Capture the cell that displays the provided text and extract its (X, Y) central coordinate. 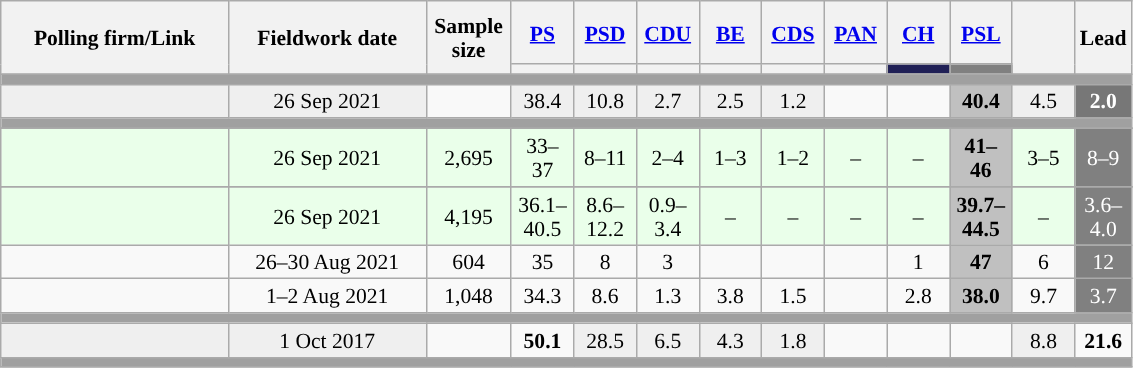
2.0 (1104, 101)
28.5 (606, 340)
33–37 (542, 158)
21.6 (1104, 340)
2.5 (730, 101)
0.9–3.4 (668, 216)
Fieldwork date (327, 38)
CDS (794, 32)
26–30 Aug 2021 (327, 262)
1.5 (794, 296)
41–46 (982, 158)
2–4 (668, 158)
34.3 (542, 296)
PS (542, 32)
1.8 (794, 340)
BE (730, 32)
PSL (982, 32)
Lead (1104, 38)
47 (982, 262)
6 (1044, 262)
PAN (856, 32)
CDU (668, 32)
2,695 (468, 158)
6.5 (668, 340)
3.6–4.0 (1104, 216)
PSD (606, 32)
Sample size (468, 38)
3.7 (1104, 296)
8 (606, 262)
4.3 (730, 340)
3.8 (730, 296)
36.1–40.5 (542, 216)
604 (468, 262)
4,195 (468, 216)
38.4 (542, 101)
2.8 (918, 296)
8.8 (1044, 340)
1 Oct 2017 (327, 340)
1.3 (668, 296)
1–2 (794, 158)
39.7–44.5 (982, 216)
4.5 (1044, 101)
1–3 (730, 158)
12 (1104, 262)
2.7 (668, 101)
8–9 (1104, 158)
8.6 (606, 296)
35 (542, 262)
Polling firm/Link (115, 38)
3–5 (1044, 158)
1 (918, 262)
1,048 (468, 296)
40.4 (982, 101)
3 (668, 262)
9.7 (1044, 296)
8.6–12.2 (606, 216)
CH (918, 32)
8–11 (606, 158)
1–2 Aug 2021 (327, 296)
10.8 (606, 101)
38.0 (982, 296)
50.1 (542, 340)
1.2 (794, 101)
